Scan for the cell matching the given text and deliver its (x, y) coordinate at center. 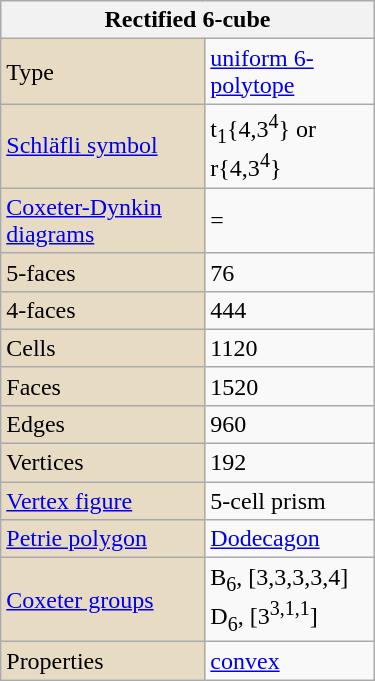
Coxeter-Dynkin diagrams (103, 220)
Faces (103, 386)
B6, [3,3,3,3,4]D6, [33,1,1] (290, 600)
convex (290, 661)
Type (103, 72)
1520 (290, 386)
t1{4,34} or r{4,34} (290, 146)
= (290, 220)
Schläfli symbol (103, 146)
Rectified 6-cube (188, 20)
Coxeter groups (103, 600)
5-cell prism (290, 501)
444 (290, 310)
192 (290, 463)
Properties (103, 661)
960 (290, 425)
Petrie polygon (103, 539)
4-faces (103, 310)
Cells (103, 348)
Edges (103, 425)
Dodecagon (290, 539)
1120 (290, 348)
uniform 6-polytope (290, 72)
Vertices (103, 463)
5-faces (103, 272)
76 (290, 272)
Vertex figure (103, 501)
